Pinpoint the cell where the given text exists, returning its [x, y] midpoint coordinate. 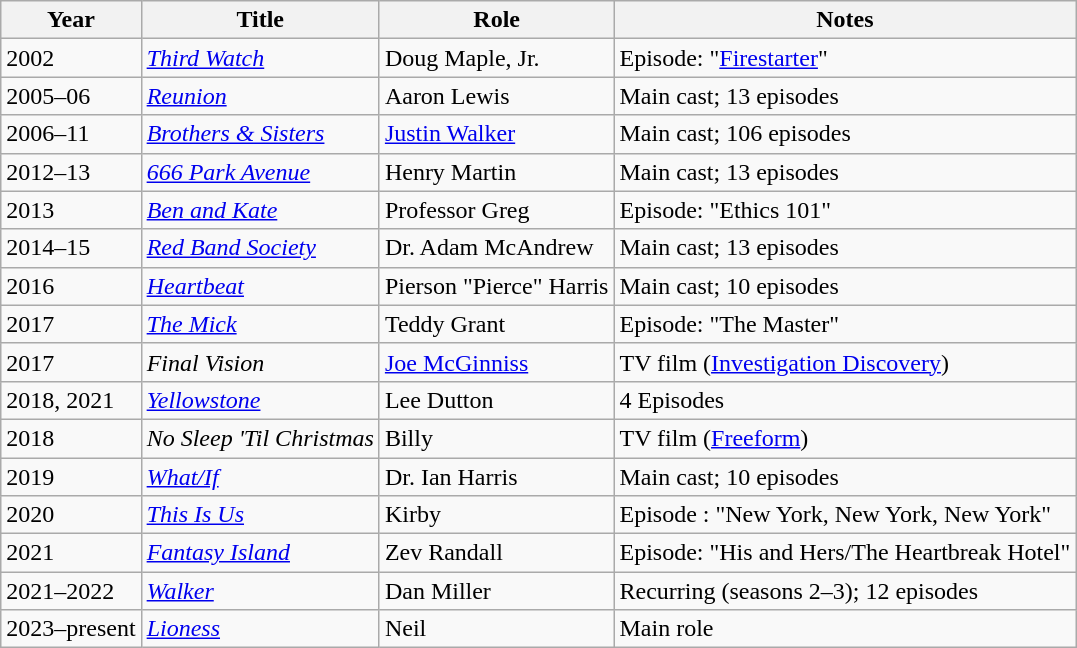
Episode: "His and Hers/The Heartbreak Hotel" [845, 553]
Main role [845, 629]
Heartbeat [260, 286]
Title [260, 20]
2006–11 [71, 134]
Joe McGinniss [496, 362]
Third Watch [260, 58]
Dan Miller [496, 591]
Dr. Adam McAndrew [496, 248]
Brothers & Sisters [260, 134]
Role [496, 20]
Professor Greg [496, 210]
Pierson "Pierce" Harris [496, 286]
2018 [71, 438]
The Mick [260, 324]
No Sleep 'Til Christmas [260, 438]
2020 [71, 515]
2016 [71, 286]
2002 [71, 58]
Lioness [260, 629]
2021 [71, 553]
2023–present [71, 629]
Episode : "New York, New York, New York" [845, 515]
This Is Us [260, 515]
Episode: "The Master" [845, 324]
2012–13 [71, 172]
Dr. Ian Harris [496, 477]
Episode: "Firestarter" [845, 58]
Walker [260, 591]
Notes [845, 20]
What/If [260, 477]
Neil [496, 629]
TV film (Freeform) [845, 438]
2019 [71, 477]
Zev Randall [496, 553]
4 Episodes [845, 400]
Year [71, 20]
2014–15 [71, 248]
TV film (Investigation Discovery) [845, 362]
Aaron Lewis [496, 96]
Teddy Grant [496, 324]
2005–06 [71, 96]
Kirby [496, 515]
Henry Martin [496, 172]
Episode: "Ethics 101" [845, 210]
666 Park Avenue [260, 172]
2018, 2021 [71, 400]
Main cast; 106 episodes [845, 134]
Reunion [260, 96]
Ben and Kate [260, 210]
Red Band Society [260, 248]
Billy [496, 438]
2021–2022 [71, 591]
Recurring (seasons 2–3); 12 episodes [845, 591]
Fantasy Island [260, 553]
Justin Walker [496, 134]
2013 [71, 210]
Lee Dutton [496, 400]
Doug Maple, Jr. [496, 58]
Yellowstone [260, 400]
Final Vision [260, 362]
